Return the (X, Y) coordinate for the center point of the cell that contains the specified text.  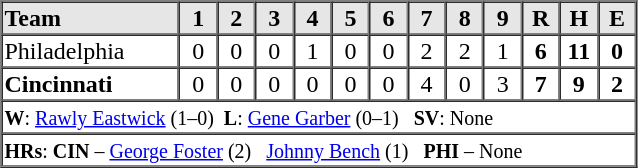
H (579, 18)
Team (91, 18)
5 (350, 18)
Philadelphia (91, 50)
Cincinnati (91, 84)
HRs: CIN – George Foster (2) Johnny Bench (1) PHI – None (319, 150)
8 (465, 18)
W: Rawly Eastwick (1–0) L: Gene Garber (0–1) SV: None (319, 116)
E (617, 18)
R (541, 18)
11 (579, 50)
